Capture the cell that displays the provided text and extract its (x, y) central coordinate. 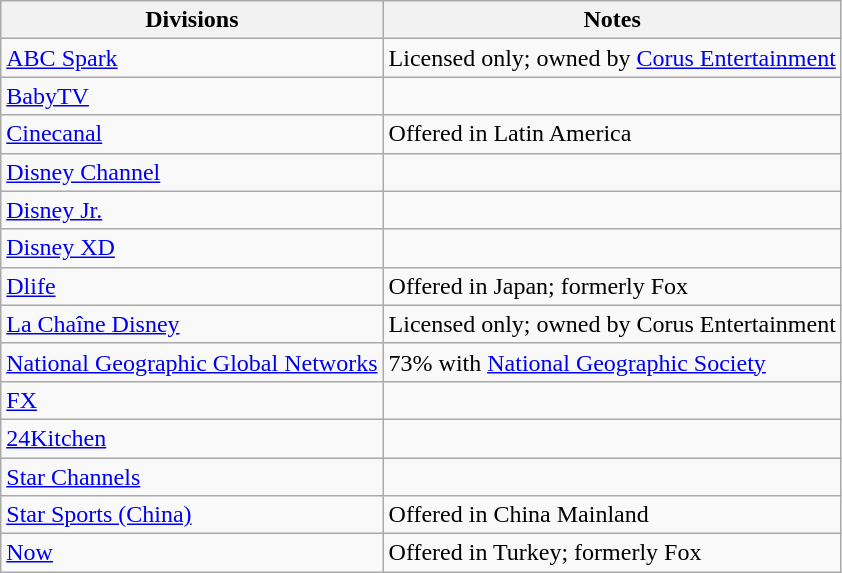
Notes (612, 20)
Disney Jr. (192, 210)
Offered in Turkey; formerly Fox (612, 553)
FX (192, 400)
Star Sports (China) (192, 515)
Offered in Japan; formerly Fox (612, 286)
BabyTV (192, 96)
Disney Channel (192, 172)
Disney XD (192, 248)
ABC Spark (192, 58)
Star Channels (192, 477)
National Geographic Global Networks (192, 362)
73% with National Geographic Society (612, 362)
Divisions (192, 20)
La Chaîne Disney (192, 324)
Now (192, 553)
Dlife (192, 286)
Offered in China Mainland (612, 515)
24Kitchen (192, 438)
Cinecanal (192, 134)
Offered in Latin America (612, 134)
